Pinpoint the cell where the given text exists, returning its (x, y) midpoint coordinate. 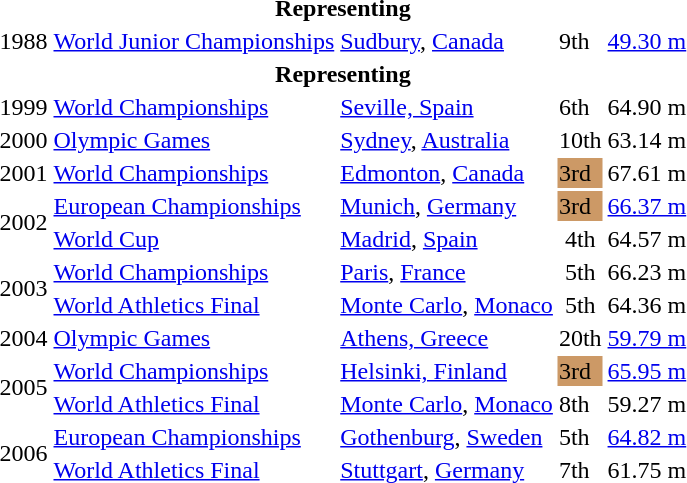
Sydney, Australia (447, 140)
Seville, Spain (447, 107)
World Junior Championships (194, 41)
Helsinki, Finland (447, 371)
Sudbury, Canada (447, 41)
Madrid, Spain (447, 239)
8th (580, 404)
4th (580, 239)
World Cup (194, 239)
6th (580, 107)
20th (580, 338)
10th (580, 140)
Athens, Greece (447, 338)
9th (580, 41)
Gothenburg, Sweden (447, 437)
Edmonton, Canada (447, 173)
Paris, France (447, 272)
Munich, Germany (447, 206)
